Find where the given text appears and provide that cell's center as (X, Y) coordinate. 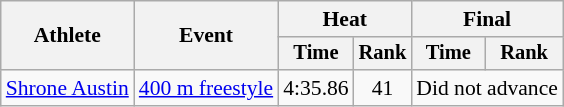
4:35.86 (316, 88)
Event (206, 36)
41 (383, 88)
Did not advance (487, 88)
Heat (344, 19)
Final (487, 19)
Athlete (68, 36)
400 m freestyle (206, 88)
Shrone Austin (68, 88)
